Return the [x, y] coordinate for the center point of the cell that contains the specified text.  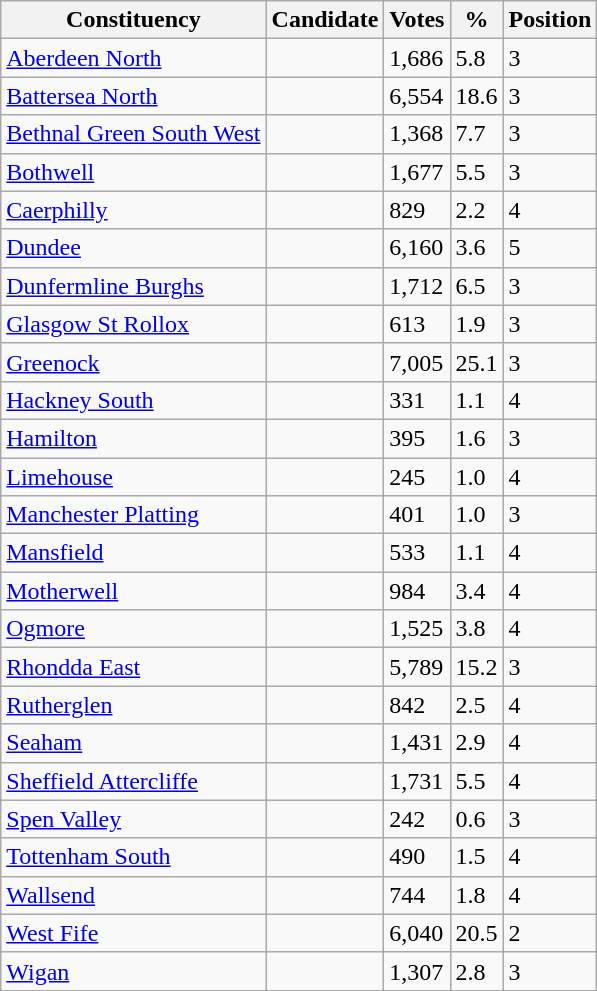
829 [417, 210]
Battersea North [134, 96]
744 [417, 895]
Bethnal Green South West [134, 134]
Spen Valley [134, 819]
Tottenham South [134, 857]
Wigan [134, 971]
490 [417, 857]
5.8 [476, 58]
401 [417, 515]
20.5 [476, 933]
1,307 [417, 971]
Wallsend [134, 895]
1,731 [417, 781]
Manchester Platting [134, 515]
842 [417, 705]
Hackney South [134, 400]
395 [417, 438]
3.4 [476, 591]
Limehouse [134, 477]
242 [417, 819]
Rutherglen [134, 705]
Mansfield [134, 553]
6,040 [417, 933]
25.1 [476, 362]
1.6 [476, 438]
1,525 [417, 629]
1,368 [417, 134]
Candidate [325, 20]
6,554 [417, 96]
613 [417, 324]
Rhondda East [134, 667]
% [476, 20]
2.5 [476, 705]
Votes [417, 20]
1,677 [417, 172]
5,789 [417, 667]
18.6 [476, 96]
West Fife [134, 933]
Ogmore [134, 629]
2.2 [476, 210]
1.8 [476, 895]
2 [550, 933]
533 [417, 553]
1,686 [417, 58]
Aberdeen North [134, 58]
Constituency [134, 20]
Hamilton [134, 438]
Greenock [134, 362]
6,160 [417, 248]
1,712 [417, 286]
3.8 [476, 629]
Motherwell [134, 591]
15.2 [476, 667]
0.6 [476, 819]
3.6 [476, 248]
5 [550, 248]
Glasgow St Rollox [134, 324]
Sheffield Attercliffe [134, 781]
1.9 [476, 324]
7,005 [417, 362]
Position [550, 20]
2.9 [476, 743]
Dunfermline Burghs [134, 286]
984 [417, 591]
245 [417, 477]
Bothwell [134, 172]
7.7 [476, 134]
Dundee [134, 248]
Caerphilly [134, 210]
1,431 [417, 743]
1.5 [476, 857]
6.5 [476, 286]
331 [417, 400]
Seaham [134, 743]
2.8 [476, 971]
